Detect which cell encompasses the target text, then output its [x, y] center coordinate. 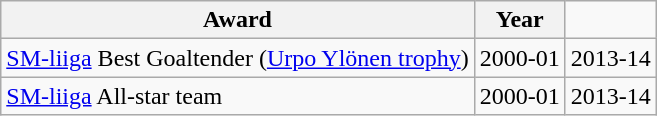
Award [238, 20]
SM-liiga All-star team [238, 96]
SM-liiga Best Goaltender (Urpo Ylönen trophy) [238, 58]
Year [520, 20]
